Output the (x, y) coordinate of the center of the cell containing the given text.  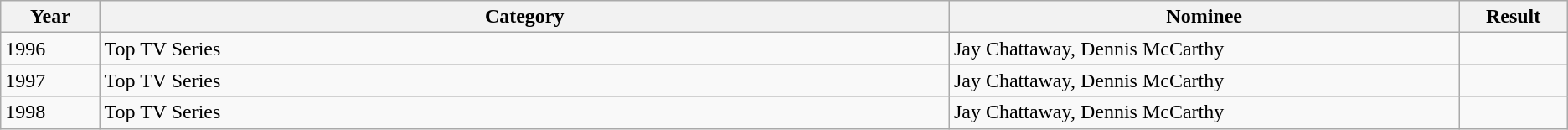
Category (524, 17)
1998 (50, 112)
Result (1513, 17)
1996 (50, 49)
Year (50, 17)
1997 (50, 81)
Nominee (1204, 17)
